Identify which cell holds the provided text, then report its (x, y) central coordinate. 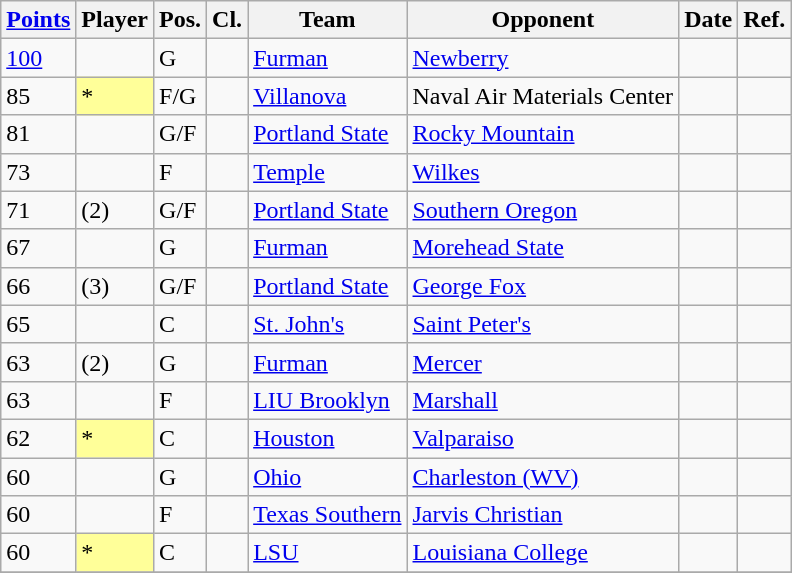
Date (708, 20)
81 (38, 134)
Temple (328, 172)
Wilkes (543, 172)
100 (38, 58)
LIU Brooklyn (328, 400)
73 (38, 172)
Cl. (228, 20)
Points (38, 20)
Houston (328, 438)
Valparaiso (543, 438)
Charleston (WV) (543, 477)
66 (38, 286)
Southern Oregon (543, 210)
62 (38, 438)
Morehead State (543, 248)
George Fox (543, 286)
LSU (328, 553)
(3) (115, 286)
Team (328, 20)
Rocky Mountain (543, 134)
Ref. (764, 20)
F/G (180, 96)
85 (38, 96)
Jarvis Christian (543, 515)
Texas Southern (328, 515)
Saint Peter's (543, 324)
St. John's (328, 324)
Ohio (328, 477)
Marshall (543, 400)
Louisiana College (543, 553)
Pos. (180, 20)
Opponent (543, 20)
67 (38, 248)
65 (38, 324)
Villanova (328, 96)
Naval Air Materials Center (543, 96)
Player (115, 20)
Mercer (543, 362)
Newberry (543, 58)
71 (38, 210)
